Provide the (x, y) coordinate of the cell's center where the given text is located.  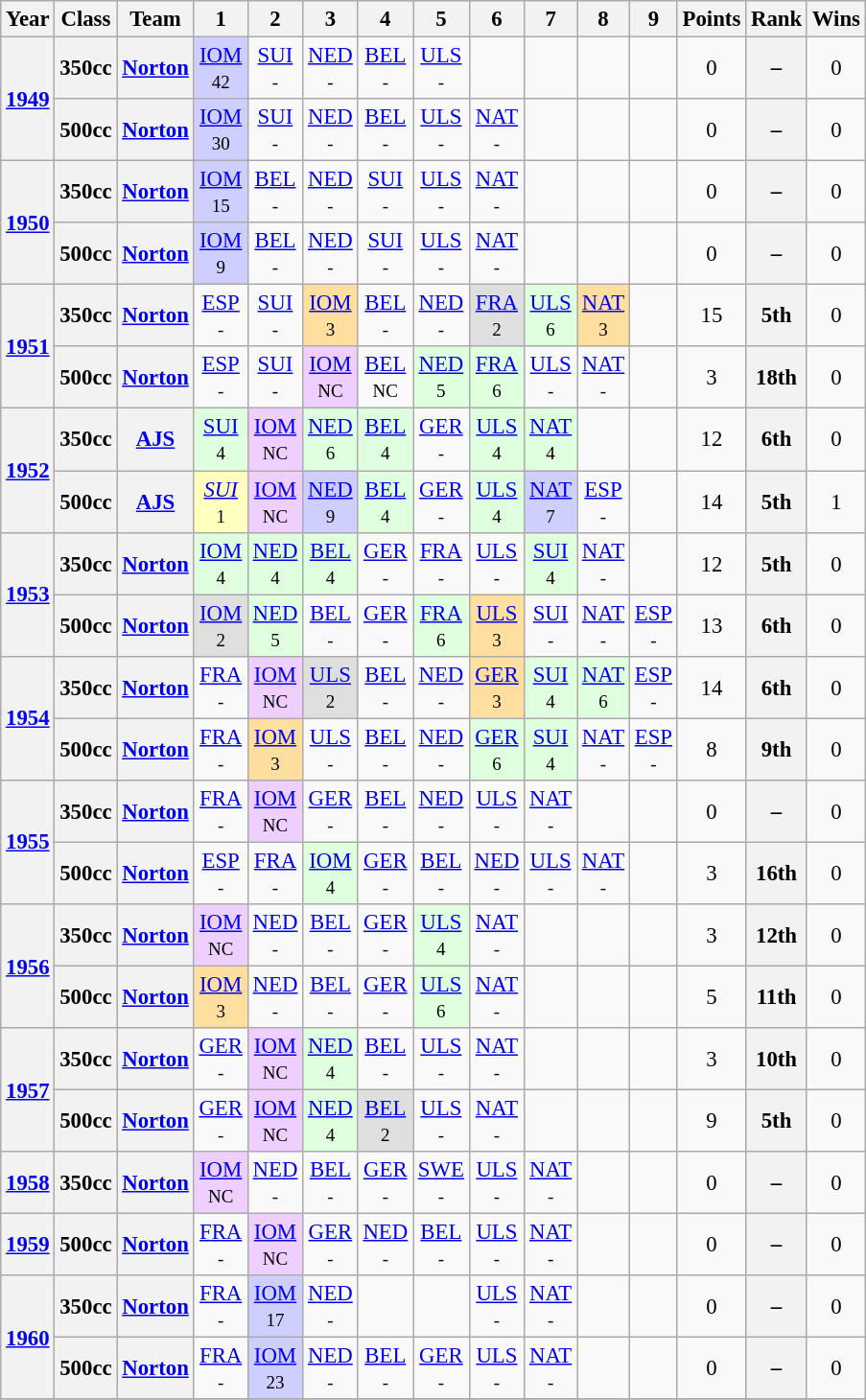
13 (712, 625)
Year (28, 19)
12th (777, 936)
2 (274, 19)
15 (712, 316)
NAT4 (550, 439)
1954 (28, 717)
Rank (777, 19)
IOM17 (274, 1306)
IOM9 (221, 253)
ULS3 (497, 625)
7 (550, 19)
IOM2 (221, 625)
Class (86, 19)
1951 (28, 347)
NED9 (330, 502)
1958 (28, 1183)
1957 (28, 1089)
FRA2 (497, 316)
BELNC (386, 378)
NED6 (330, 439)
NAT6 (604, 687)
10th (777, 1059)
IOM23 (274, 1369)
SWE- (441, 1183)
GER6 (497, 750)
1959 (28, 1245)
ULS2 (330, 687)
9th (777, 750)
1949 (28, 100)
16th (777, 873)
1952 (28, 470)
NAT7 (550, 502)
1960 (28, 1337)
NAT3 (604, 316)
BEL2 (386, 1122)
IOM15 (221, 192)
Points (712, 19)
6 (497, 19)
IOM42 (221, 69)
1953 (28, 595)
1956 (28, 967)
18th (777, 378)
Team (155, 19)
1950 (28, 222)
IOM30 (221, 130)
1955 (28, 842)
4 (386, 19)
11th (777, 997)
SUI1 (221, 502)
GER3 (497, 687)
Wins (836, 19)
